Pinpoint the cell where the given text exists, returning its [X, Y] midpoint coordinate. 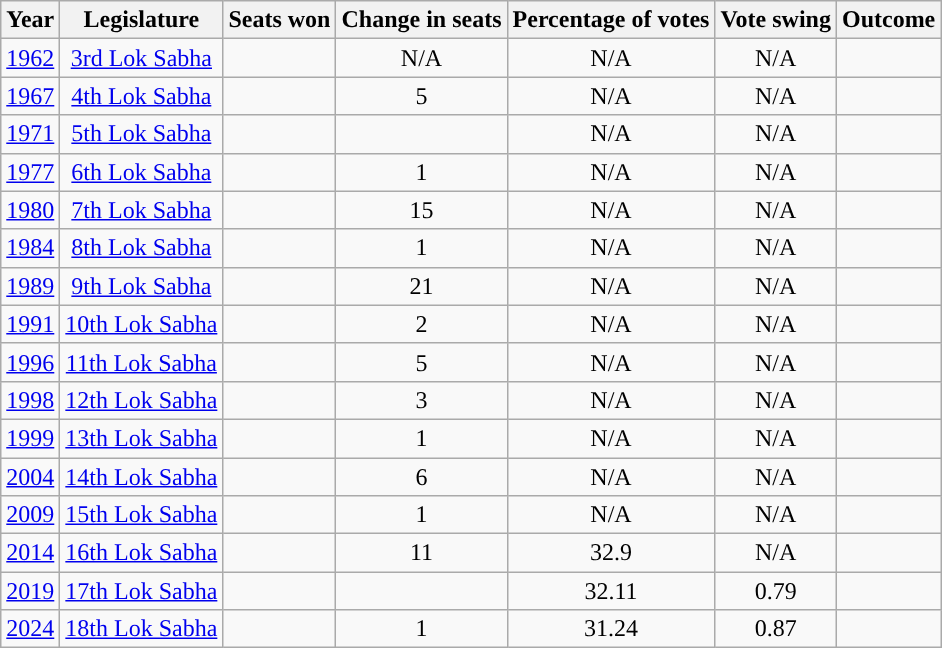
32.9 [611, 553]
15th Lok Sabha [142, 515]
31.24 [611, 629]
11 [422, 553]
16th Lok Sabha [142, 553]
2019 [30, 591]
1998 [30, 400]
1999 [30, 438]
1967 [30, 96]
11th Lok Sabha [142, 362]
10th Lok Sabha [142, 324]
Year [30, 20]
1991 [30, 324]
2 [422, 324]
8th Lok Sabha [142, 248]
15 [422, 210]
1962 [30, 58]
3rd Lok Sabha [142, 58]
13th Lok Sabha [142, 438]
17th Lok Sabha [142, 591]
2024 [30, 629]
5th Lok Sabha [142, 134]
1996 [30, 362]
Change in seats [422, 20]
14th Lok Sabha [142, 477]
4th Lok Sabha [142, 96]
18th Lok Sabha [142, 629]
2014 [30, 553]
1977 [30, 172]
2009 [30, 515]
32.11 [611, 591]
9th Lok Sabha [142, 286]
1989 [30, 286]
Legislature [142, 20]
2004 [30, 477]
1971 [30, 134]
21 [422, 286]
0.79 [776, 591]
6 [422, 477]
1984 [30, 248]
1980 [30, 210]
Seats won [280, 20]
3 [422, 400]
0.87 [776, 629]
Vote swing [776, 20]
Outcome [888, 20]
6th Lok Sabha [142, 172]
12th Lok Sabha [142, 400]
7th Lok Sabha [142, 210]
Percentage of votes [611, 20]
